Find where the given text appears and provide that cell's center as (X, Y) coordinate. 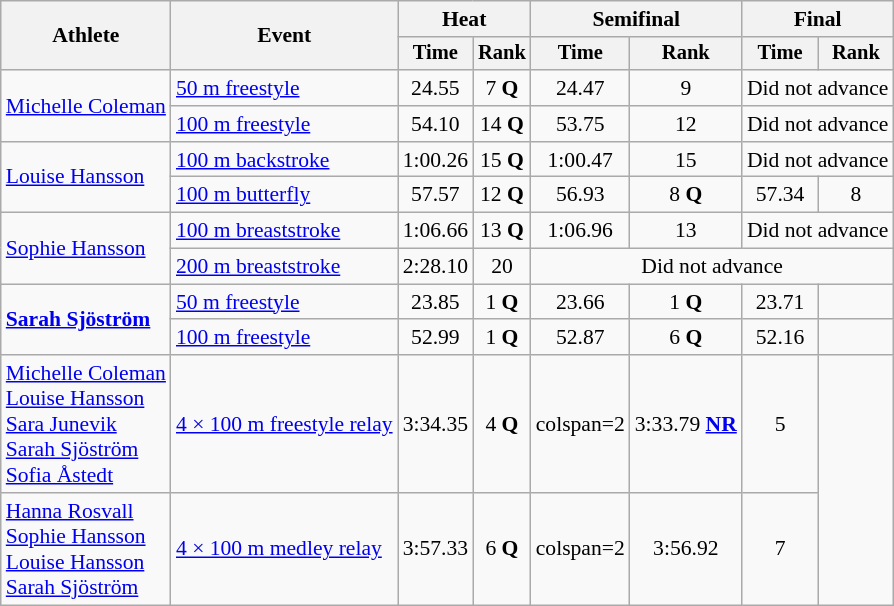
Michelle ColemanLouise HanssonSara JunevikSarah SjöströmSofia Åstedt (86, 424)
Sarah Sjöström (86, 320)
4 × 100 m freestyle relay (284, 424)
52.16 (780, 338)
100 m backstroke (284, 160)
15 (686, 160)
9 (686, 88)
Hanna RosvallSophie HanssonLouise HanssonSarah Sjöström (86, 549)
8 (856, 195)
20 (502, 267)
57.57 (436, 195)
Event (284, 36)
7 (780, 549)
100 m butterfly (284, 195)
Louise Hansson (86, 178)
56.93 (580, 195)
14 Q (502, 124)
1:00.26 (436, 160)
Final (818, 19)
8 Q (686, 195)
Athlete (86, 36)
52.99 (436, 338)
52.87 (580, 338)
1:00.47 (580, 160)
1:06.96 (580, 231)
Sophie Hansson (86, 248)
13 Q (502, 231)
24.47 (580, 88)
53.75 (580, 124)
5 (780, 424)
12 (686, 124)
Michelle Coleman (86, 106)
3:34.35 (436, 424)
200 m breaststroke (284, 267)
Semifinal (636, 19)
Heat (464, 19)
23.71 (780, 302)
100 m breaststroke (284, 231)
23.85 (436, 302)
3:56.92 (686, 549)
4 Q (502, 424)
15 Q (502, 160)
3:33.79 NR (686, 424)
24.55 (436, 88)
23.66 (580, 302)
7 Q (502, 88)
13 (686, 231)
4 × 100 m medley relay (284, 549)
1:06.66 (436, 231)
2:28.10 (436, 267)
57.34 (780, 195)
3:57.33 (436, 549)
54.10 (436, 124)
12 Q (502, 195)
